Provide the [x, y] coordinate of the cell's center where the given text is located.  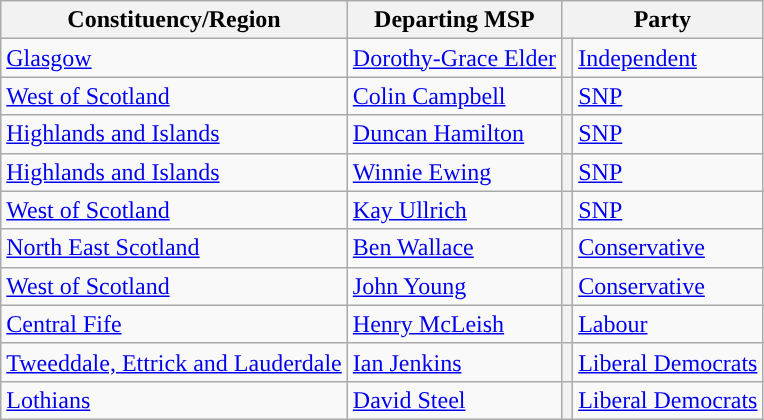
Glasgow [174, 58]
David Steel [454, 400]
Colin Campbell [454, 96]
Central Fife [174, 324]
North East Scotland [174, 248]
Constituency/Region [174, 20]
Dorothy-Grace Elder [454, 58]
Ian Jenkins [454, 362]
Independent [668, 58]
Party [662, 20]
Departing MSP [454, 20]
Ben Wallace [454, 248]
John Young [454, 286]
Winnie Ewing [454, 172]
Kay Ullrich [454, 210]
Tweeddale, Ettrick and Lauderdale [174, 362]
Henry McLeish [454, 324]
Lothians [174, 400]
Labour [668, 324]
Duncan Hamilton [454, 134]
